Determine the [X, Y] coordinate at the center of the cell enclosing the given text.  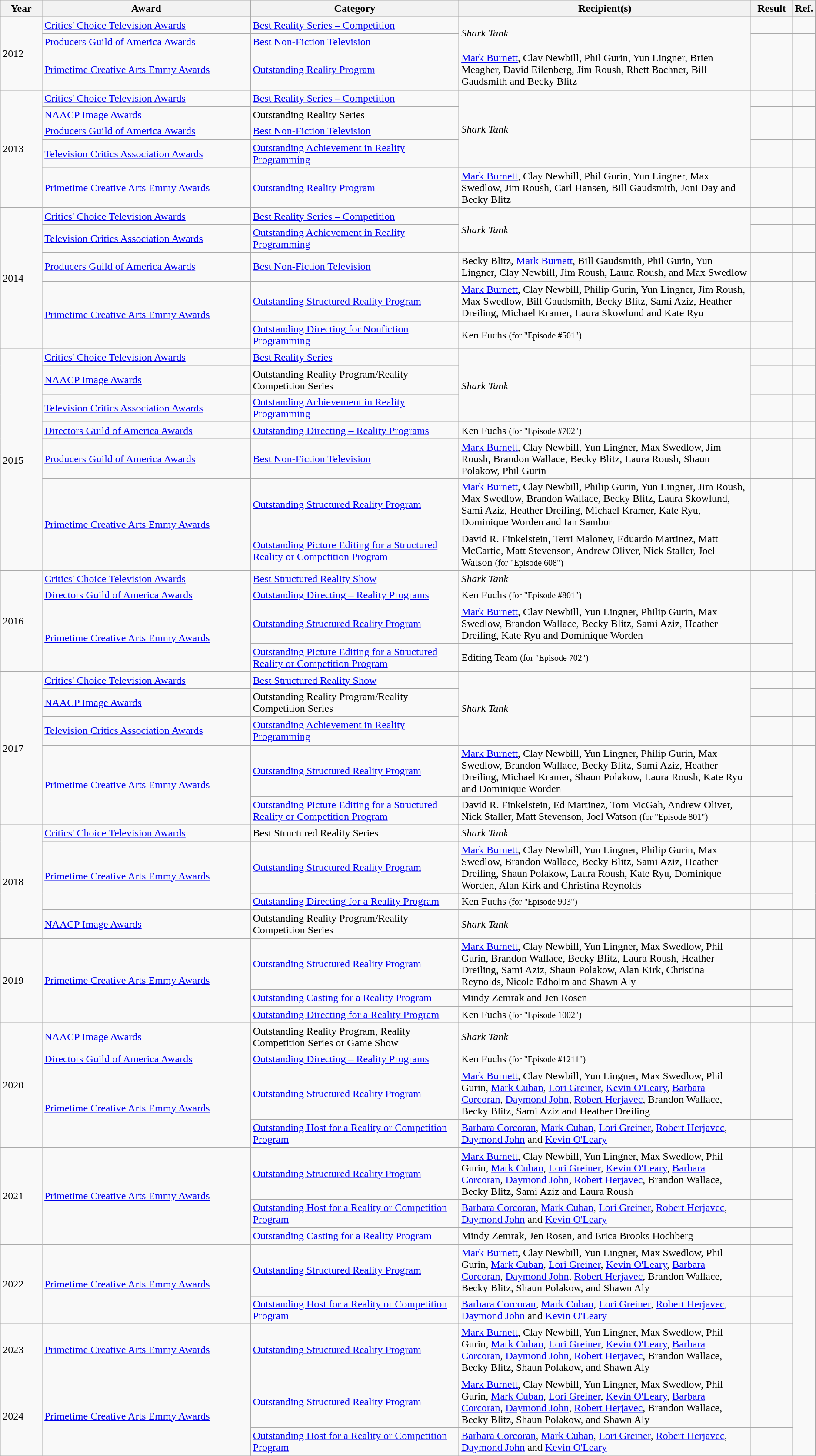
2022 [21, 1284]
Ken Fuchs (for "Episode #1211") [605, 1059]
2021 [21, 1196]
Award [146, 9]
2012 [21, 53]
Outstanding Reality Series [355, 115]
Editing Team (for "Episode 702") [605, 658]
2014 [21, 278]
David R. Finkelstein, Ed Martinez, Tom McGah, Andrew Oliver, Nick Staller, Matt Stevenson, Joel Watson (for "Episode 801") [605, 811]
Ken Fuchs (for "Episode #501") [605, 335]
2020 [21, 1085]
Mark Burnett, Clay Newbill, Yun Lingner, Max Swedlow, Jim Roush, Brandon Wallace, Becky Blitz, Laura Roush, Shaun Polakow, Phil Gurin [605, 459]
Mark Burnett, Clay Newbill, Phil Gurin, Yun Lingner, Brien Meagher, David Eilenberg, Jim Roush, Rhett Bachner, Bill Gaudsmith and Becky Blitz [605, 70]
Ken Fuchs (for "Episode 1002") [605, 1015]
Mark Burnett, Clay Newbill, Phil Gurin, Yun Lingner, Max Swedlow, Jim Roush, Carl Hansen, Bill Gaudsmith, Joni Day and Becky Blitz [605, 188]
Recipient(s) [605, 9]
Best Structured Reality Series [355, 833]
Ken Fuchs (for "Episode #801") [605, 595]
Mindy Zemrak, Jen Rosen, and Erica Brooks Hochberg [605, 1236]
Ref. [804, 9]
2016 [21, 621]
2013 [21, 149]
2015 [21, 460]
David R. Finkelstein, Terri Maloney, Eduardo Martinez, Matt McCartie, Matt Stevenson, Andrew Oliver, Nick Staller, Joel Watson (for "Episode 608") [605, 551]
Mindy Zemrak and Jen Rosen [605, 998]
Best Reality Series [355, 358]
Becky Blitz, Mark Burnett, Bill Gaudsmith, Phil Gurin, Yun Lingner, Clay Newbill, Jim Roush, Laura Roush, and Max Swedlow [605, 267]
2024 [21, 1416]
2017 [21, 748]
2023 [21, 1350]
2019 [21, 980]
Category [355, 9]
Year [21, 9]
Outstanding Reality Program, Reality Competition Series or Game Show [355, 1037]
Ken Fuchs (for "Episode 903") [605, 902]
Ken Fuchs (for "Episode #702") [605, 431]
Outstanding Directing for Nonfiction Programming [355, 335]
Result [772, 9]
2018 [21, 882]
